Pinpoint the cell where the given text exists, returning its [x, y] midpoint coordinate. 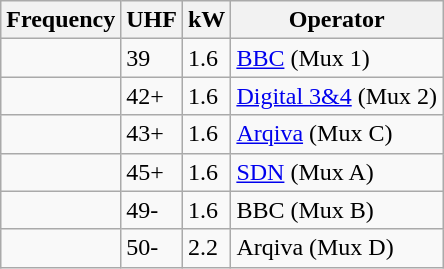
Frequency [61, 20]
BBC (Mux 1) [337, 58]
BBC (Mux B) [337, 210]
42+ [152, 96]
43+ [152, 134]
2.2 [206, 248]
Arqiva (Mux C) [337, 134]
50- [152, 248]
SDN (Mux A) [337, 172]
UHF [152, 20]
Operator [337, 20]
Digital 3&4 (Mux 2) [337, 96]
45+ [152, 172]
Arqiva (Mux D) [337, 248]
kW [206, 20]
39 [152, 58]
49- [152, 210]
